Provide the (X, Y) coordinate of the cell's center where the given text is located.  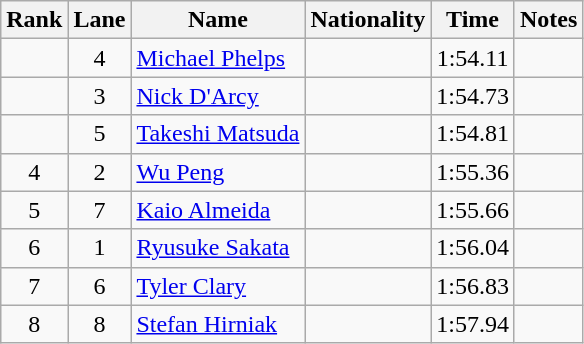
Lane (100, 20)
2 (100, 172)
Stefan Hirniak (218, 324)
Michael Phelps (218, 58)
1:56.04 (473, 248)
Rank (34, 20)
Notes (548, 20)
Name (218, 20)
Tyler Clary (218, 286)
Takeshi Matsuda (218, 134)
Time (473, 20)
Wu Peng (218, 172)
1:54.11 (473, 58)
Nationality (368, 20)
1 (100, 248)
1:54.81 (473, 134)
Nick D'Arcy (218, 96)
1:57.94 (473, 324)
3 (100, 96)
1:54.73 (473, 96)
1:56.83 (473, 286)
Ryusuke Sakata (218, 248)
Kaio Almeida (218, 210)
1:55.36 (473, 172)
1:55.66 (473, 210)
